Output the (x, y) coordinate of the center of the cell containing the given text.  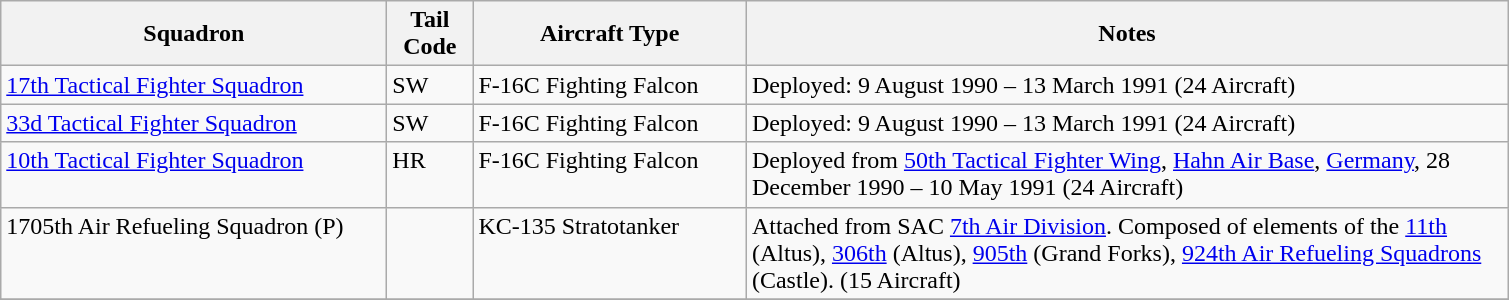
HR (430, 174)
10th Tactical Fighter Squadron (194, 174)
KC-135 Stratotanker (610, 253)
Deployed from 50th Tactical Fighter Wing, Hahn Air Base, Germany, 28 December 1990 – 10 May 1991 (24 Aircraft) (1126, 174)
33d Tactical Fighter Squadron (194, 123)
Aircraft Type (610, 34)
1705th Air Refueling Squadron (P) (194, 253)
17th Tactical Fighter Squadron (194, 85)
Squadron (194, 34)
Tail Code (430, 34)
Notes (1126, 34)
